Identify which cell holds the provided text, then report its [X, Y] central coordinate. 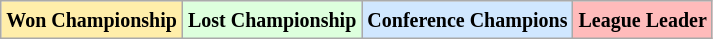
League Leader [642, 20]
Conference Champions [468, 20]
Won Championship [92, 20]
Lost Championship [272, 20]
